Scan for the cell matching the given text and deliver its [x, y] coordinate at center. 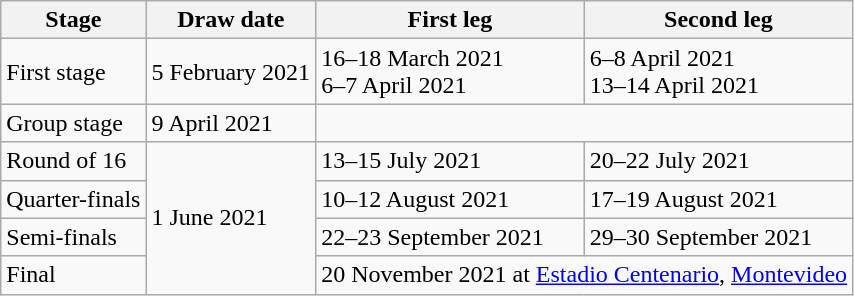
20–22 July 2021 [718, 161]
6–8 April 202113–14 April 2021 [718, 72]
17–19 August 2021 [718, 199]
Group stage [74, 123]
22–23 September 2021 [450, 237]
10–12 August 2021 [450, 199]
Second leg [718, 20]
5 February 2021 [231, 72]
Final [74, 275]
29–30 September 2021 [718, 237]
1 June 2021 [231, 218]
First leg [450, 20]
Quarter-finals [74, 199]
Draw date [231, 20]
20 November 2021 at Estadio Centenario, Montevideo [584, 275]
Round of 16 [74, 161]
9 April 2021 [231, 123]
First stage [74, 72]
Stage [74, 20]
Semi-finals [74, 237]
13–15 July 2021 [450, 161]
16–18 March 20216–7 April 2021 [450, 72]
